Detect which cell encompasses the target text, then output its [X, Y] center coordinate. 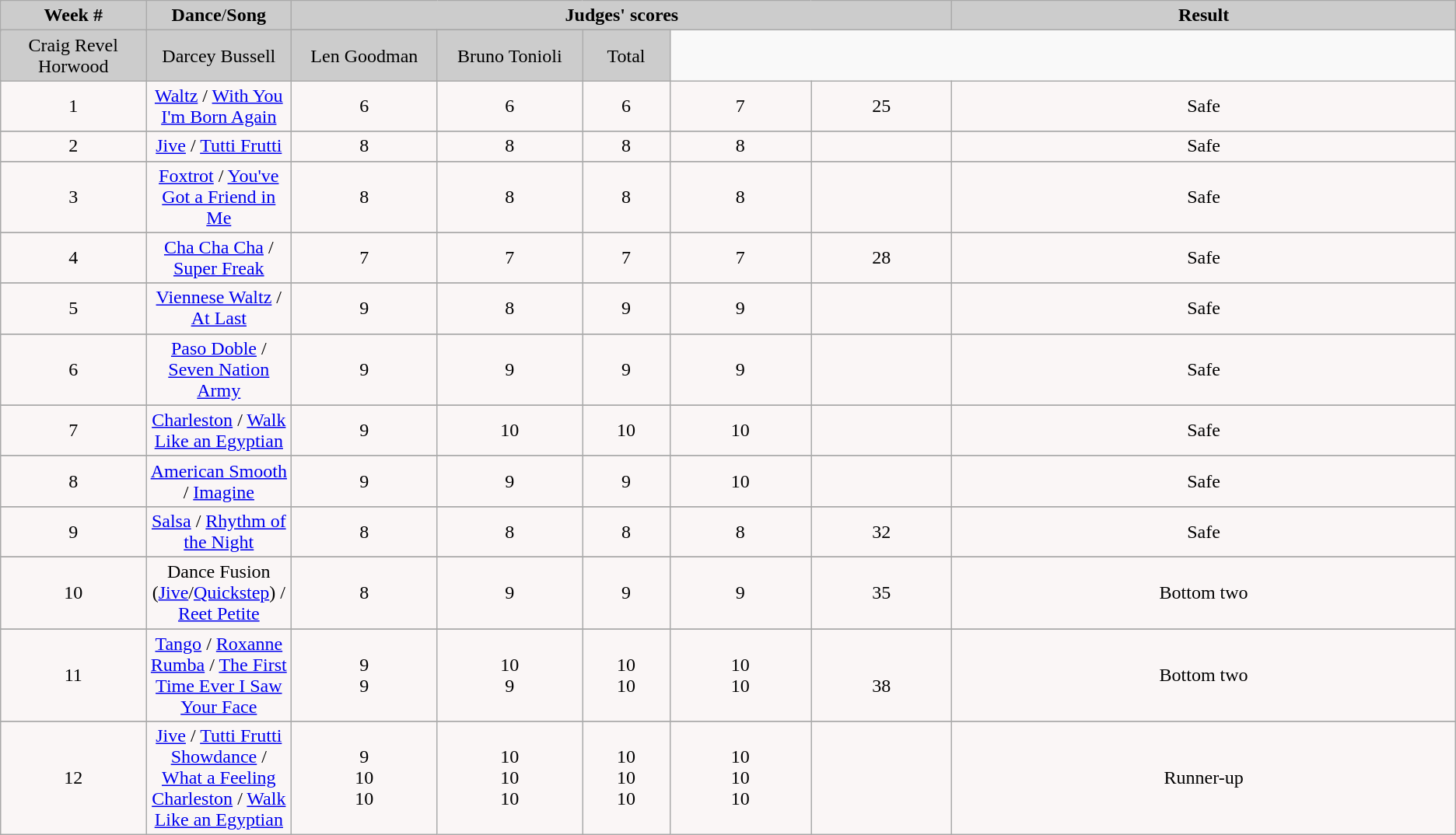
1 [73, 106]
5 [73, 308]
25 [882, 106]
35 [882, 592]
9 10 10 [364, 778]
2 [73, 146]
Jive / Tutti Frutti [219, 146]
10 9 [510, 675]
Runner-up [1204, 778]
12 [73, 778]
Charleston / Walk Like an Egyptian [219, 431]
28 [882, 258]
Jive / Tutti Frutti Showdance / What a Feeling Charleston / Walk Like an Egyptian [219, 778]
Waltz / With You I'm Born Again [219, 106]
Result [1204, 16]
Week # [73, 16]
4 [73, 258]
Tango / Roxanne Rumba / The First Time Ever I Saw Your Face [219, 675]
Judges' scores [622, 16]
Len Goodman [364, 56]
Darcey Bussell [219, 56]
11 [73, 675]
Viennese Waltz / At Last [219, 308]
Total [626, 56]
38 [882, 675]
American Smooth / Imagine [219, 480]
Craig Revel Horwood [73, 56]
Dance/Song [219, 16]
Bruno Tonioli [510, 56]
32 [882, 532]
Cha Cha Cha / Super Freak [219, 258]
Dance Fusion (Jive/Quickstep) / Reet Petite [219, 592]
9 9 [364, 675]
Paso Doble / Seven Nation Army [219, 369]
Foxtrot / You've Got a Friend in Me [219, 197]
3 [73, 197]
Salsa / Rhythm of the Night [219, 532]
